Scan for the cell matching the given text and deliver its (x, y) coordinate at center. 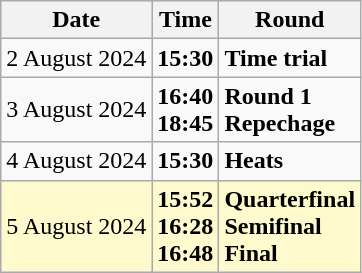
Round 1Repechage (290, 110)
QuarterfinalSemifinalFinal (290, 226)
2 August 2024 (76, 58)
3 August 2024 (76, 110)
5 August 2024 (76, 226)
15:5216:2816:48 (186, 226)
Time trial (290, 58)
Round (290, 20)
Time (186, 20)
16:4018:45 (186, 110)
4 August 2024 (76, 161)
Heats (290, 161)
Date (76, 20)
